For the text-containing cell, return its midpoint in (X, Y) coordinate format. 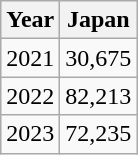
72,235 (98, 134)
2023 (30, 134)
Japan (98, 20)
30,675 (98, 58)
82,213 (98, 96)
2021 (30, 58)
Year (30, 20)
2022 (30, 96)
